Pinpoint the cell where the given text exists, returning its (X, Y) midpoint coordinate. 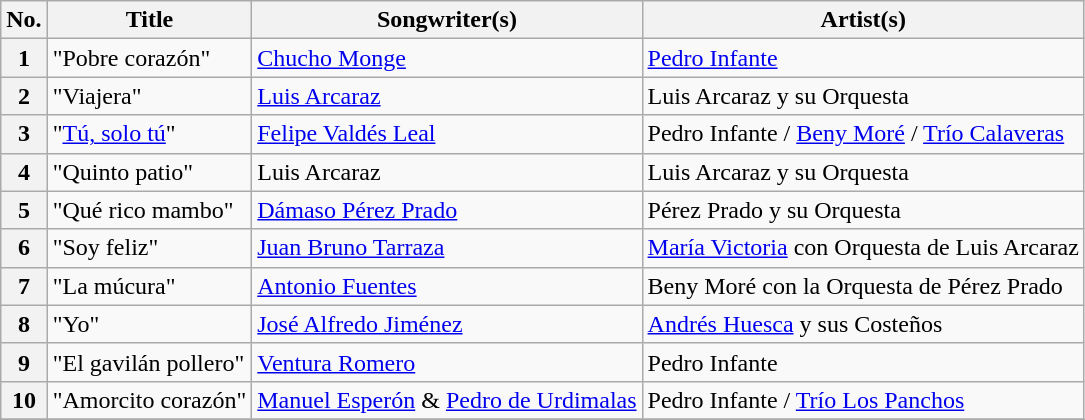
3 (24, 134)
Pedro Infante / Beny Moré / Trío Calaveras (863, 134)
Antonio Fuentes (447, 286)
"Viajera" (150, 96)
9 (24, 362)
"La múcura" (150, 286)
Pedro Infante / Trío Los Panchos (863, 400)
"Qué rico mambo" (150, 210)
Juan Bruno Tarraza (447, 248)
Dámaso Pérez Prado (447, 210)
"Pobre corazón" (150, 58)
7 (24, 286)
10 (24, 400)
No. (24, 20)
2 (24, 96)
María Victoria con Orquesta de Luis Arcaraz (863, 248)
Ventura Romero (447, 362)
6 (24, 248)
8 (24, 324)
Chucho Monge (447, 58)
Pérez Prado y su Orquesta (863, 210)
Title (150, 20)
"Soy feliz" (150, 248)
"Amorcito corazón" (150, 400)
Songwriter(s) (447, 20)
"Tú, solo tú" (150, 134)
4 (24, 172)
Artist(s) (863, 20)
Manuel Esperón & Pedro de Urdimalas (447, 400)
"Quinto patio" (150, 172)
1 (24, 58)
José Alfredo Jiménez (447, 324)
Felipe Valdés Leal (447, 134)
"Yo" (150, 324)
5 (24, 210)
Beny Moré con la Orquesta de Pérez Prado (863, 286)
"El gavilán pollero" (150, 362)
Andrés Huesca y sus Costeños (863, 324)
